For the text-containing cell, return its midpoint in (x, y) coordinate format. 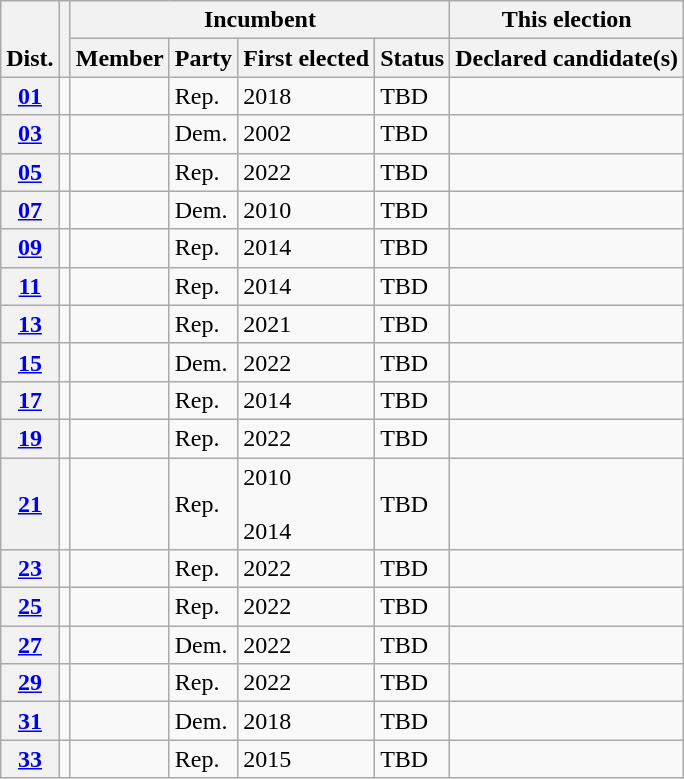
29 (30, 683)
Member (120, 58)
2002 (306, 134)
Status (412, 58)
17 (30, 400)
05 (30, 172)
01 (30, 96)
07 (30, 210)
20102014 (306, 504)
Declared candidate(s) (567, 58)
19 (30, 438)
This election (567, 20)
Incumbent (260, 20)
13 (30, 324)
Dist. (30, 39)
03 (30, 134)
11 (30, 286)
33 (30, 759)
First elected (306, 58)
23 (30, 569)
Party (203, 58)
25 (30, 607)
2010 (306, 210)
27 (30, 645)
2015 (306, 759)
15 (30, 362)
09 (30, 248)
2021 (306, 324)
31 (30, 721)
21 (30, 504)
